Provide the [X, Y] coordinate of the cell's center where the given text is located.  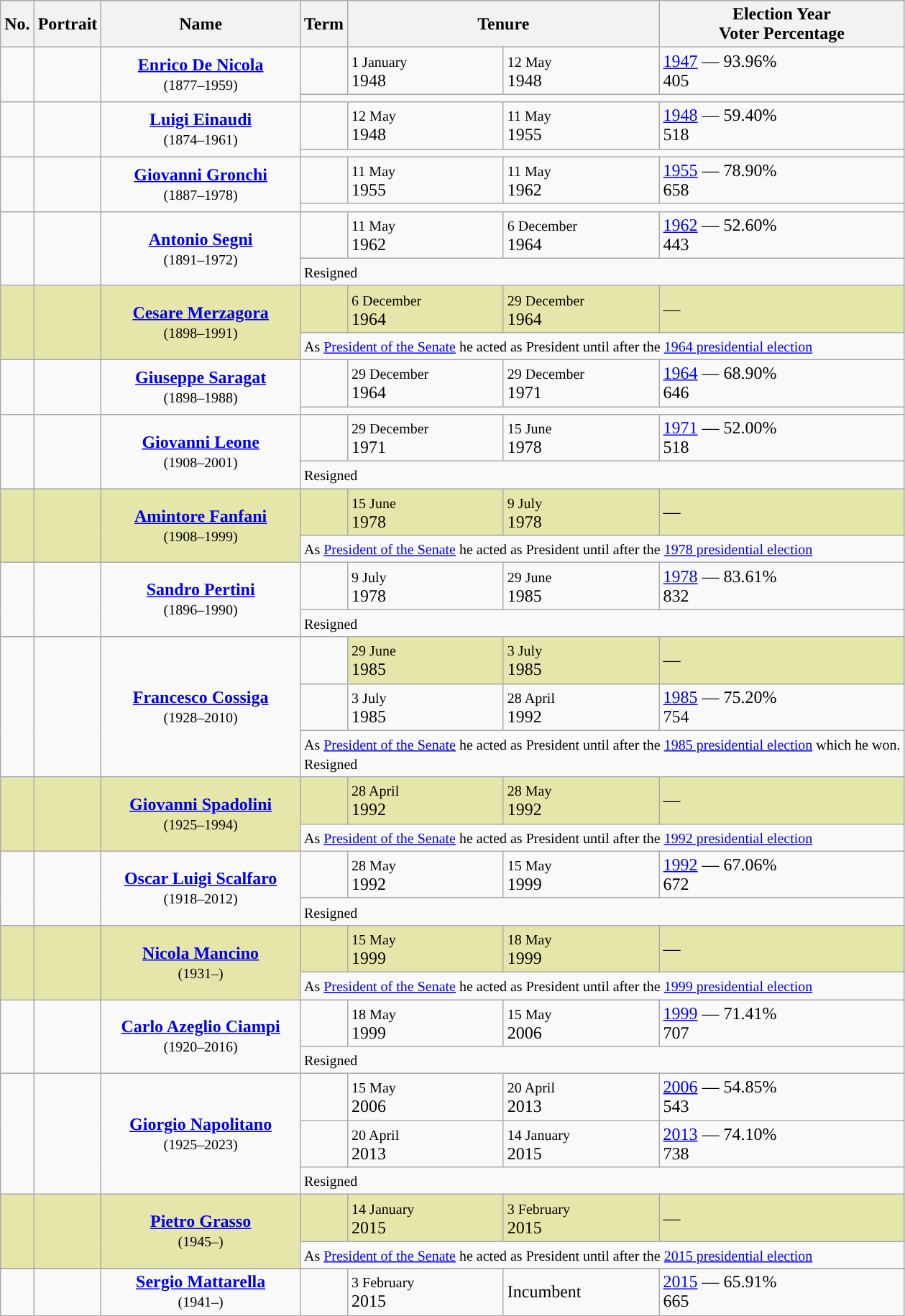
2015 — 65.91%665 [782, 1292]
Election YearVoter Percentage [782, 24]
Giuseppe Saragat(1898–1988) [201, 387]
1985 — 75.20%754 [782, 707]
Enrico De Nicola(1877–1959) [201, 75]
2013 — 74.10%738 [782, 1144]
Giovanni Gronchi(1887–1978) [201, 184]
1999 — 71.41%707 [782, 1022]
Nicola Mancino(1931–) [201, 962]
1971 — 52.00%518 [782, 438]
Antonio Segni(1891–1972) [201, 249]
Giovanni Leone(1908–2001) [201, 451]
Amintore Fanfani(1908–1999) [201, 526]
Giovanni Spadolini(1925–1994) [201, 814]
Portrait [68, 24]
Cesare Merzagora(1898–1991) [201, 322]
Sandro Pertini(1896–1990) [201, 599]
As President of the Senate he acted as President until after the 1992 presidential election [602, 837]
As President of the Senate he acted as President until after the 1964 presidential election [602, 346]
As President of the Senate he acted as President until after the 1985 presidential election which he won.Resigned [602, 753]
Name [201, 24]
Francesco Cossiga(1928–2010) [201, 707]
1 January1948 [426, 70]
Tenure [503, 24]
1955 — 78.90%658 [782, 180]
As President of the Senate he acted as President until after the 1999 presidential election [602, 985]
1962 — 52.60%443 [782, 234]
Luigi Einaudi(1874–1961) [201, 129]
Incumbent [581, 1292]
1978 — 83.61%832 [782, 586]
Pietro Grasso(1945–) [201, 1232]
1948 — 59.40%518 [782, 125]
No. [17, 24]
As President of the Senate he acted as President until after the 1978 presidential election [602, 549]
Term [323, 24]
1947 — 93.96%405 [782, 70]
1964 — 68.90%646 [782, 382]
Carlo Azeglio Ciampi(1920–2016) [201, 1036]
1992 — 67.06%672 [782, 874]
Sergio Mattarella(1941–) [201, 1292]
Giorgio Napolitano(1925–2023) [201, 1134]
As President of the Senate he acted as President until after the 2015 presidential election [602, 1255]
2006 — 54.85%543 [782, 1097]
Oscar Luigi Scalfaro(1918–2012) [201, 888]
